Detect which cell encompasses the target text, then output its [x, y] center coordinate. 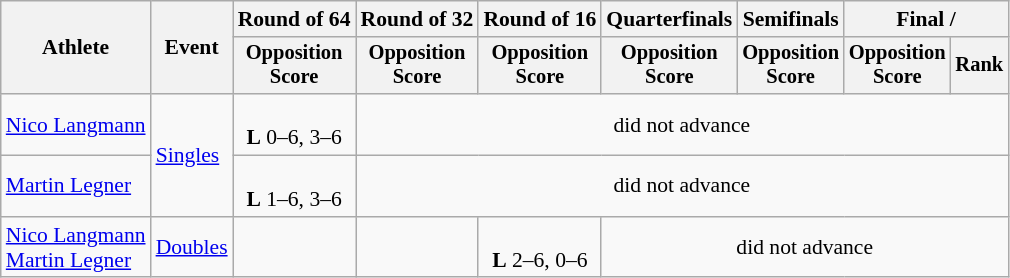
Final / [926, 19]
L 0–6, 3–6 [294, 124]
Round of 64 [294, 19]
Athlete [76, 48]
Doubles [192, 248]
L 2–6, 0–6 [540, 248]
Martin Legner [76, 186]
Event [192, 48]
Round of 16 [540, 19]
Rank [980, 66]
Semifinals [790, 19]
Singles [192, 155]
Nico Langmann [76, 124]
Nico LangmannMartin Legner [76, 248]
Quarterfinals [669, 19]
L 1–6, 3–6 [294, 186]
Round of 32 [418, 19]
